For the text-containing cell, return its midpoint in (x, y) coordinate format. 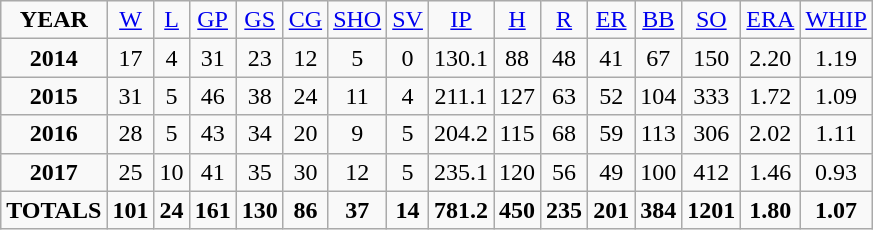
100 (658, 172)
28 (130, 134)
1.72 (770, 96)
127 (518, 96)
211.1 (460, 96)
10 (172, 172)
1.07 (836, 210)
0.93 (836, 172)
SHO (358, 20)
2.02 (770, 134)
YEAR (54, 20)
23 (260, 58)
35 (260, 172)
46 (212, 96)
TOTALS (54, 210)
L (172, 20)
235.1 (460, 172)
SO (712, 20)
412 (712, 172)
201 (612, 210)
130.1 (460, 58)
34 (260, 134)
37 (358, 210)
204.2 (460, 134)
88 (518, 58)
9 (358, 134)
CG (305, 20)
2015 (54, 96)
235 (564, 210)
150 (712, 58)
1.19 (836, 58)
306 (712, 134)
59 (612, 134)
ERA (770, 20)
56 (564, 172)
GS (260, 20)
384 (658, 210)
120 (518, 172)
67 (658, 58)
GP (212, 20)
WHIP (836, 20)
333 (712, 96)
49 (612, 172)
2.20 (770, 58)
2017 (54, 172)
0 (408, 58)
17 (130, 58)
H (518, 20)
161 (212, 210)
1.80 (770, 210)
14 (408, 210)
25 (130, 172)
52 (612, 96)
ER (612, 20)
2016 (54, 134)
IP (460, 20)
11 (358, 96)
48 (564, 58)
115 (518, 134)
1201 (712, 210)
20 (305, 134)
1.09 (836, 96)
450 (518, 210)
43 (212, 134)
1.46 (770, 172)
63 (564, 96)
101 (130, 210)
1.11 (836, 134)
68 (564, 134)
BB (658, 20)
781.2 (460, 210)
104 (658, 96)
2014 (54, 58)
R (564, 20)
30 (305, 172)
W (130, 20)
SV (408, 20)
86 (305, 210)
130 (260, 210)
38 (260, 96)
113 (658, 134)
